Detect which cell encompasses the target text, then output its [X, Y] center coordinate. 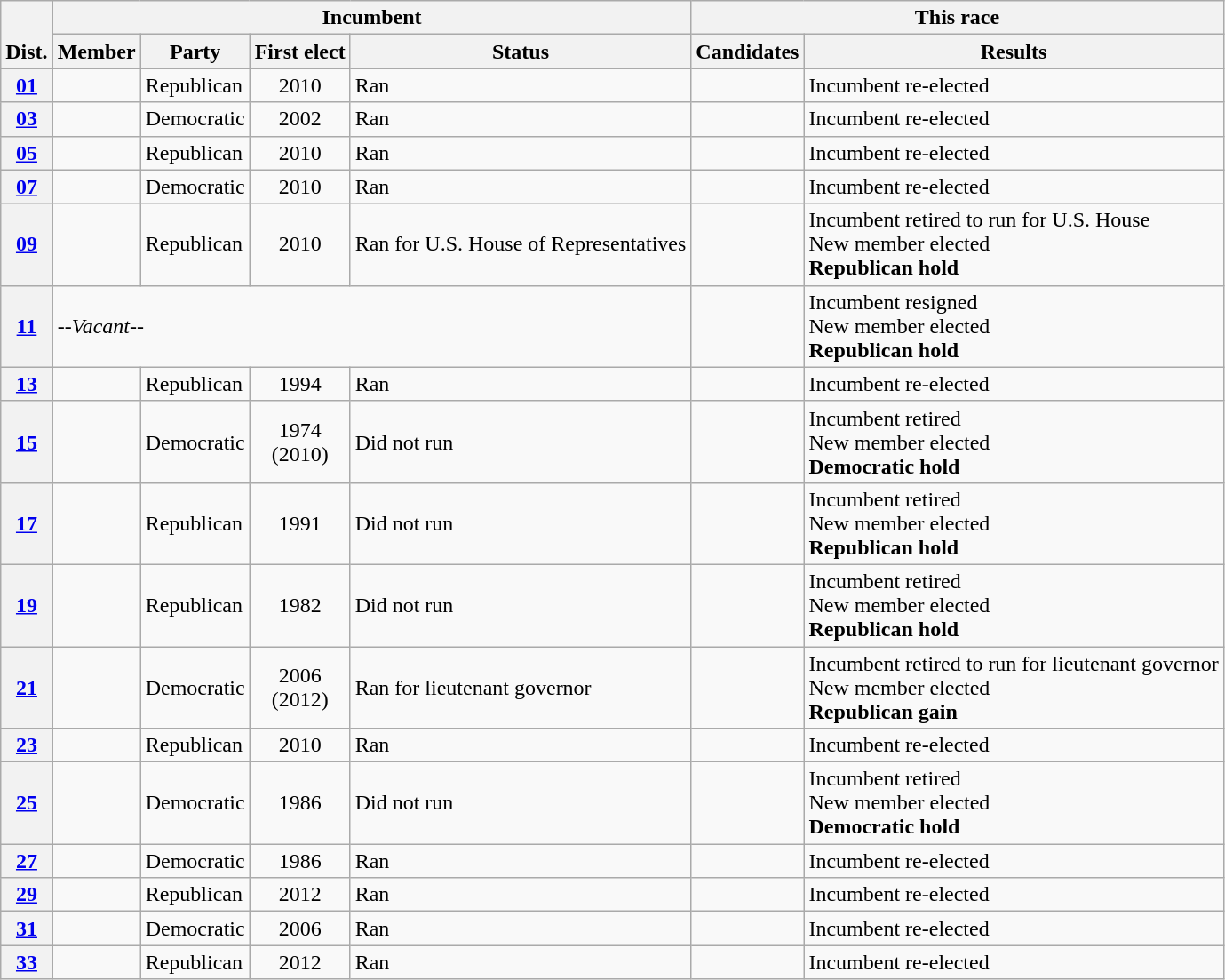
31 [27, 928]
1982 [300, 605]
First elect [300, 52]
Incumbent retired to run for U.S. HouseNew member electedRepublican hold [1014, 244]
1974(2010) [300, 442]
Ran for U.S. House of Representatives [521, 244]
Results [1014, 52]
2006(2012) [300, 688]
05 [27, 153]
09 [27, 244]
11 [27, 326]
15 [27, 442]
Member [96, 52]
--Vacant-- [371, 326]
03 [27, 119]
2002 [300, 119]
This race [958, 18]
Incumbent resignedNew member electedRepublican hold [1014, 326]
Ran for lieutenant governor [521, 688]
1991 [300, 523]
07 [27, 187]
Candidates [748, 52]
17 [27, 523]
23 [27, 745]
01 [27, 85]
2006 [300, 928]
Incumbent [371, 18]
19 [27, 605]
21 [27, 688]
33 [27, 962]
29 [27, 895]
Party [195, 52]
13 [27, 384]
1994 [300, 384]
Incumbent retired to run for lieutenant governorNew member electedRepublican gain [1014, 688]
Status [521, 52]
27 [27, 861]
25 [27, 803]
Dist. [27, 35]
